Capture the cell that displays the provided text and extract its [X, Y] central coordinate. 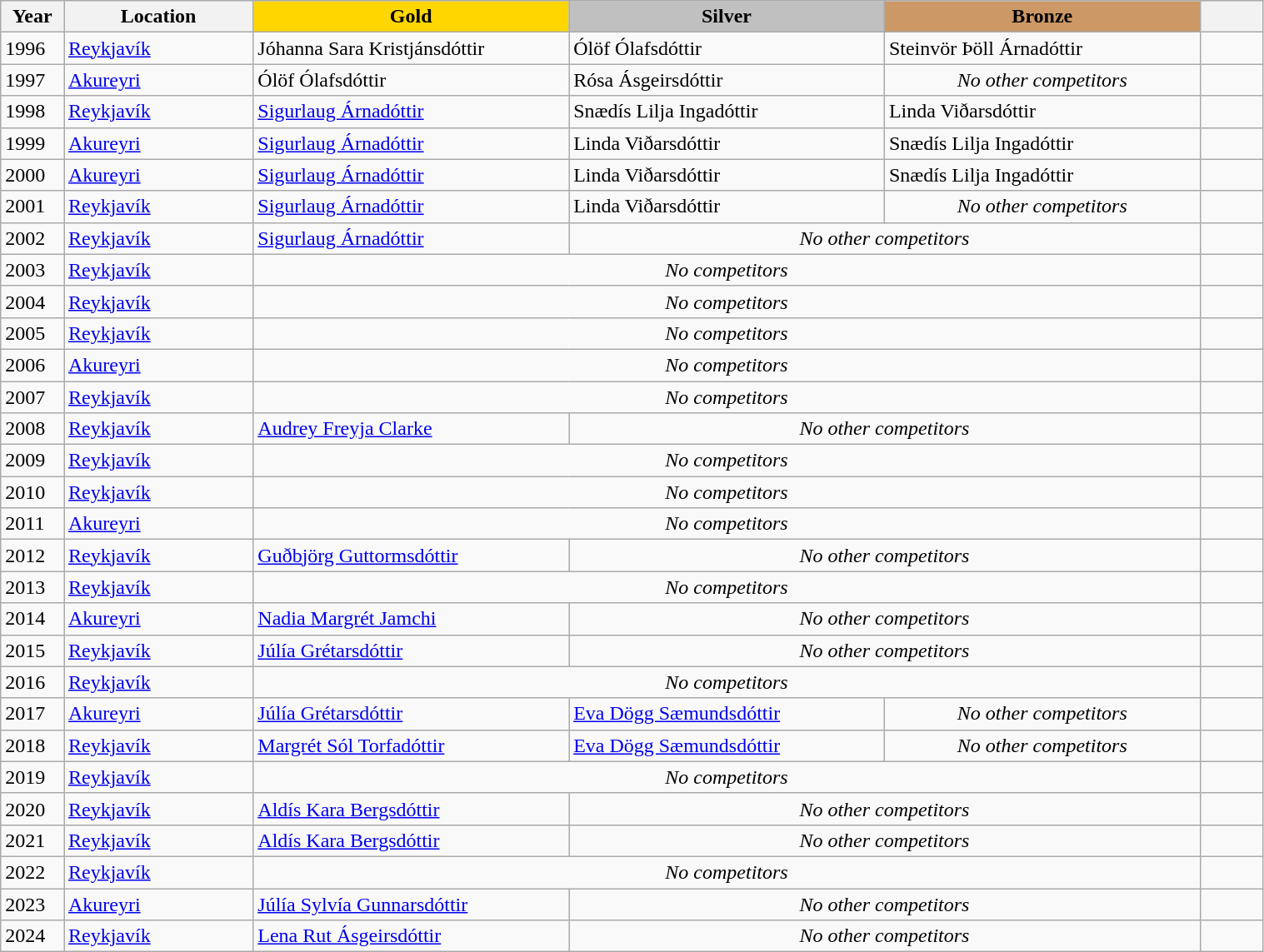
2005 [32, 333]
Silver [727, 17]
Júlía Sylvía Gunnarsdóttir [412, 904]
Year [32, 17]
2023 [32, 904]
2019 [32, 777]
Location [158, 17]
2013 [32, 587]
Lena Rut Ásgeirsdóttir [412, 936]
Steinvör Þöll Árnadóttir [1042, 48]
2024 [32, 936]
2021 [32, 840]
2007 [32, 397]
2009 [32, 461]
2004 [32, 302]
2006 [32, 365]
2018 [32, 745]
Margrét Sól Torfadóttir [412, 745]
1997 [32, 80]
Bronze [1042, 17]
1998 [32, 112]
2001 [32, 207]
1996 [32, 48]
2010 [32, 492]
2020 [32, 809]
2016 [32, 682]
Audrey Freyja Clarke [412, 429]
Nadia Margrét Jamchi [412, 619]
2011 [32, 524]
2022 [32, 872]
Jóhanna Sara Kristjánsdóttir [412, 48]
2012 [32, 556]
2014 [32, 619]
Gold [412, 17]
Guðbjörg Guttormsdóttir [412, 556]
2002 [32, 238]
2015 [32, 650]
2008 [32, 429]
2003 [32, 270]
2000 [32, 175]
Rósa Ásgeirsdóttir [727, 80]
1999 [32, 143]
2017 [32, 714]
